Search for the cell housing the specified text and yield its (x, y) center coordinate. 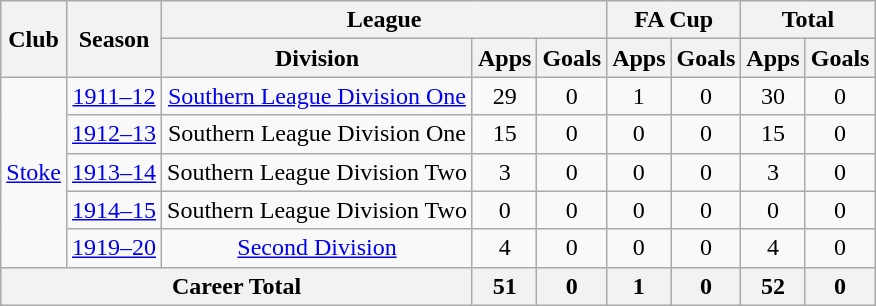
FA Cup (674, 20)
30 (773, 96)
Career Total (237, 286)
League (384, 20)
52 (773, 286)
51 (504, 286)
1912–13 (114, 134)
1911–12 (114, 96)
Club (34, 39)
Stoke (34, 172)
1913–14 (114, 172)
Division (318, 58)
Second Division (318, 248)
Total (808, 20)
1914–15 (114, 210)
29 (504, 96)
Season (114, 39)
1919–20 (114, 248)
